Find where the given text appears and provide that cell's center as (x, y) coordinate. 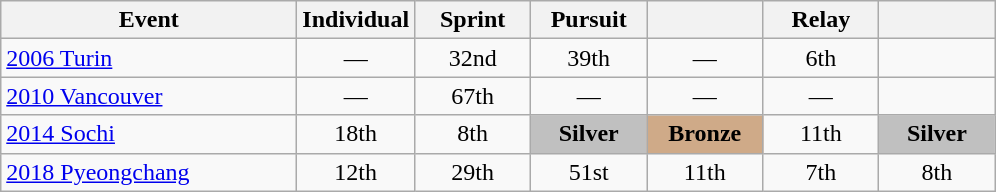
2014 Sochi (149, 134)
12th (356, 172)
39th (589, 58)
32nd (473, 58)
6th (821, 58)
18th (356, 134)
2010 Vancouver (149, 96)
Relay (821, 20)
29th (473, 172)
7th (821, 172)
51st (589, 172)
Individual (356, 20)
Pursuit (589, 20)
2018 Pyeongchang (149, 172)
2006 Turin (149, 58)
Bronze (705, 134)
Event (149, 20)
67th (473, 96)
Sprint (473, 20)
